Provide the [x, y] coordinate of the cell's center where the given text is located.  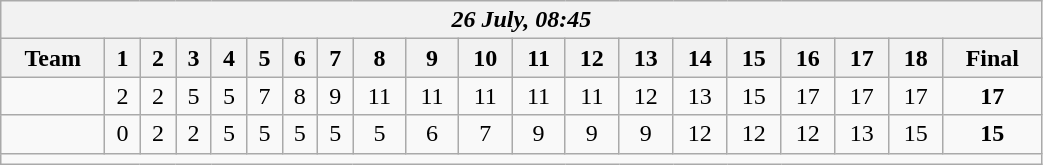
Team [53, 58]
14 [700, 58]
26 July, 08:45 [522, 20]
4 [228, 58]
10 [485, 58]
3 [194, 58]
16 [808, 58]
0 [122, 134]
18 [916, 58]
1 [122, 58]
Final [992, 58]
